Scan for the cell matching the given text and deliver its [X, Y] coordinate at center. 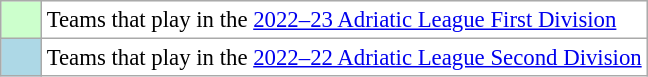
Teams that play in the 2022–22 Adriatic League Second Division [344, 58]
Teams that play in the 2022–23 Adriatic League First Division [344, 20]
